Extract the [X, Y] coordinate from the center of the cell holding the provided text.  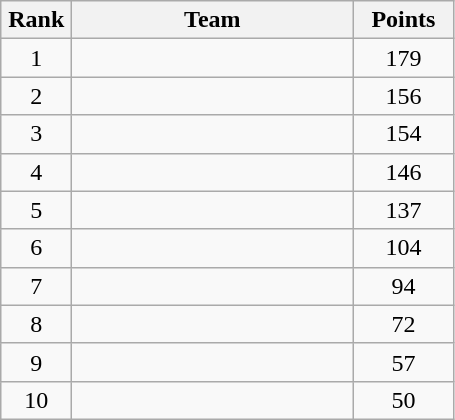
156 [404, 96]
3 [36, 134]
179 [404, 58]
50 [404, 400]
2 [36, 96]
7 [36, 286]
6 [36, 248]
146 [404, 172]
8 [36, 324]
5 [36, 210]
57 [404, 362]
10 [36, 400]
Points [404, 20]
94 [404, 286]
Team [212, 20]
104 [404, 248]
72 [404, 324]
4 [36, 172]
Rank [36, 20]
154 [404, 134]
137 [404, 210]
1 [36, 58]
9 [36, 362]
